Determine the (x, y) coordinate at the center of the cell enclosing the given text.  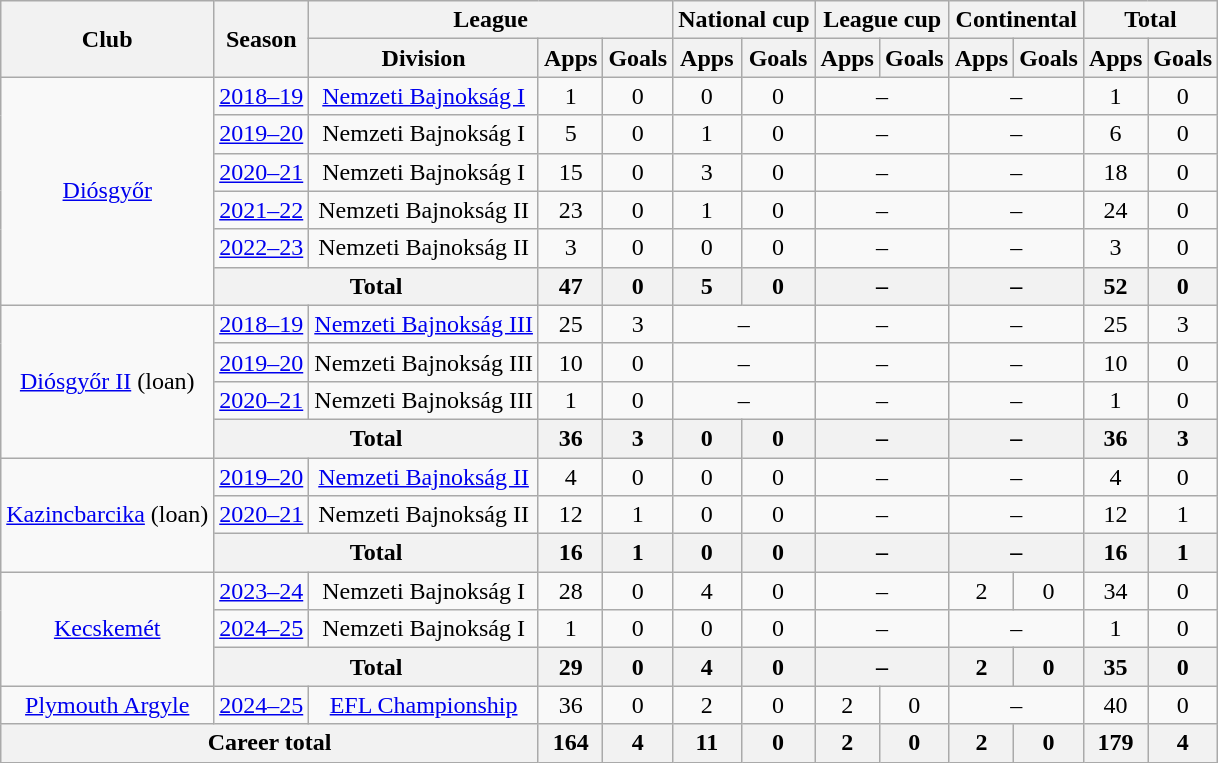
Plymouth Argyle (108, 705)
40 (1115, 705)
Kecskemét (108, 629)
164 (570, 743)
24 (1115, 210)
34 (1115, 591)
29 (570, 667)
52 (1115, 286)
47 (570, 286)
Diósgyőr (108, 191)
18 (1115, 172)
Continental (1016, 20)
15 (570, 172)
League cup (882, 20)
Club (108, 39)
2023–24 (262, 591)
Diósgyőr II (loan) (108, 381)
23 (570, 210)
EFL Championship (424, 705)
Division (424, 58)
179 (1115, 743)
2021–22 (262, 210)
League (491, 20)
National cup (744, 20)
2022–23 (262, 248)
Season (262, 39)
28 (570, 591)
Career total (270, 743)
Kazincbarcika (loan) (108, 515)
6 (1115, 134)
35 (1115, 667)
11 (707, 743)
